Provide the (x, y) coordinate of the cell's center where the given text is located.  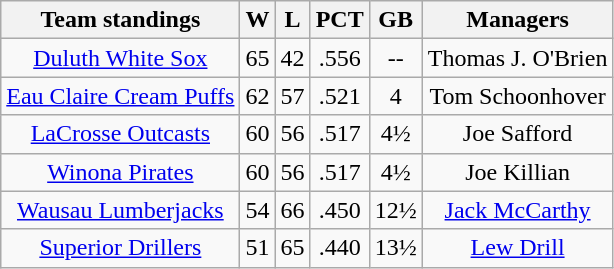
Thomas J. O'Brien (518, 58)
57 (292, 96)
66 (292, 210)
Tom Schoonhover (518, 96)
Lew Drill (518, 248)
.440 (340, 248)
Joe Safford (518, 134)
Jack McCarthy (518, 210)
Team standings (120, 20)
.521 (340, 96)
Joe Killian (518, 172)
Duluth White Sox (120, 58)
L (292, 20)
PCT (340, 20)
.556 (340, 58)
LaCrosse Outcasts (120, 134)
4 (396, 96)
Eau Claire Cream Puffs (120, 96)
W (258, 20)
42 (292, 58)
Superior Drillers (120, 248)
62 (258, 96)
-- (396, 58)
51 (258, 248)
.450 (340, 210)
12½ (396, 210)
Wausau Lumberjacks (120, 210)
Managers (518, 20)
GB (396, 20)
Winona Pirates (120, 172)
13½ (396, 248)
54 (258, 210)
